Return [X, Y] of the center of cell containing provided text 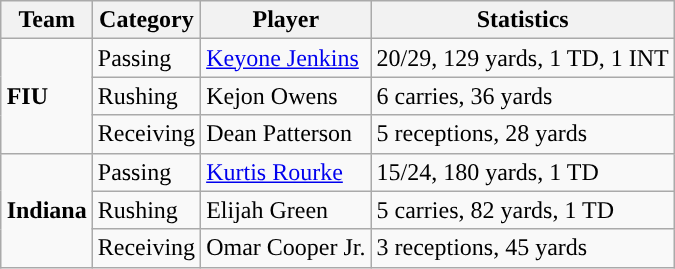
3 receptions, 45 yards [522, 248]
FIU [46, 96]
Player [286, 20]
5 receptions, 28 yards [522, 134]
5 carries, 82 yards, 1 TD [522, 210]
Category [146, 20]
20/29, 129 yards, 1 TD, 1 INT [522, 58]
6 carries, 36 yards [522, 96]
Kurtis Rourke [286, 172]
Omar Cooper Jr. [286, 248]
Statistics [522, 20]
Team [46, 20]
Keyone Jenkins [286, 58]
Elijah Green [286, 210]
Kejon Owens [286, 96]
Indiana [46, 210]
Dean Patterson [286, 134]
15/24, 180 yards, 1 TD [522, 172]
